Pinpoint the cell where the given text exists, returning its [X, Y] midpoint coordinate. 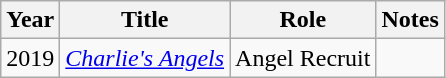
Role [303, 20]
Charlie's Angels [145, 58]
Notes [410, 20]
Title [145, 20]
Year [30, 20]
2019 [30, 58]
Angel Recruit [303, 58]
